Detect which cell encompasses the target text, then output its (x, y) center coordinate. 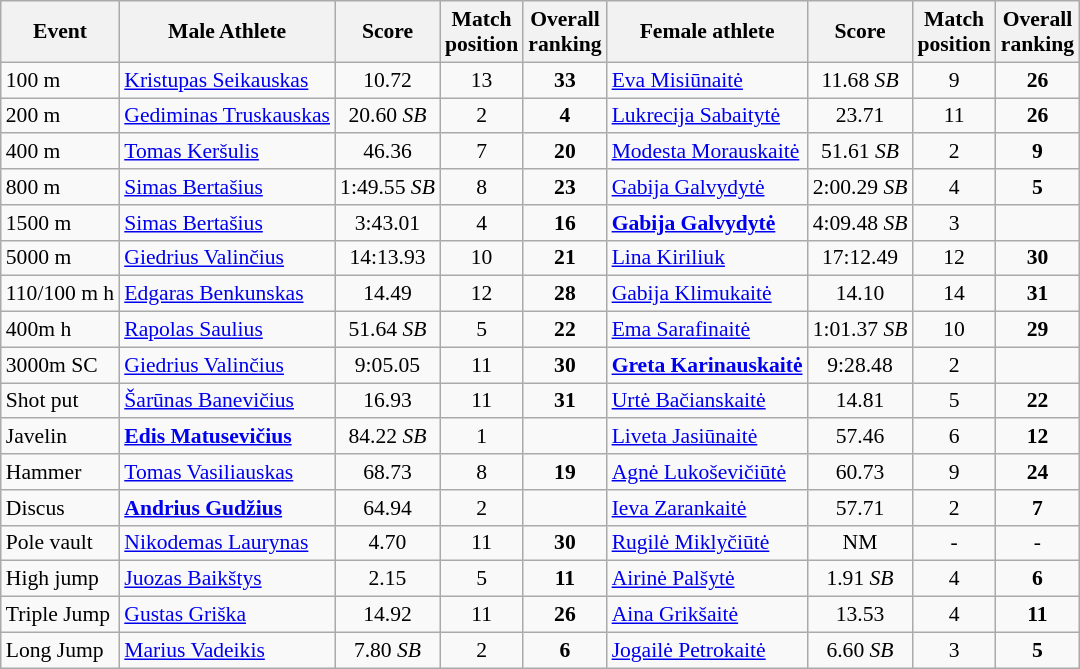
Urtė Bačianskaitė (708, 401)
17:12.49 (860, 258)
14.92 (388, 615)
High jump (60, 579)
Nikodemas Laurynas (227, 543)
800 m (60, 187)
16.93 (388, 401)
100 m (60, 80)
Rapolas Saulius (227, 330)
Shot put (60, 401)
10.72 (388, 80)
200 m (60, 116)
6.60 SB (860, 650)
NM (860, 543)
Lina Kiriliuk (708, 258)
51.61 SB (860, 152)
84.22 SB (388, 437)
57.71 (860, 508)
Gustas Griška (227, 615)
14 (954, 294)
Ieva Zarankaitė (708, 508)
Eva Misiūnaitė (708, 80)
Triple Jump (60, 615)
Liveta Jasiūnaitė (708, 437)
Discus (60, 508)
1:49.55 SB (388, 187)
Šarūnas Banevičius (227, 401)
1 (482, 437)
400 m (60, 152)
Ema Sarafinaitė (708, 330)
46.36 (388, 152)
1:01.37 SB (860, 330)
Jogailė Petrokaitė (708, 650)
20.60 SB (388, 116)
3000m SC (60, 365)
29 (1038, 330)
1.91 SB (860, 579)
Rugilė Miklyčiūtė (708, 543)
Edgaras Benkunskas (227, 294)
Andrius Gudžius (227, 508)
Edis Matusevičius (227, 437)
Gediminas Truskauskas (227, 116)
9:05.05 (388, 365)
16 (564, 223)
5000 m (60, 258)
24 (1038, 472)
Modesta Morauskaitė (708, 152)
1500 m (60, 223)
13.53 (860, 615)
14.81 (860, 401)
Javelin (60, 437)
Female athlete (708, 32)
Male Athlete (227, 32)
68.73 (388, 472)
Tomas Vasiliauskas (227, 472)
2:00.29 SB (860, 187)
23 (564, 187)
Kristupas Seikauskas (227, 80)
Marius Vadeikis (227, 650)
23.71 (860, 116)
Pole vault (60, 543)
14.49 (388, 294)
2.15 (388, 579)
Airinė Palšytė (708, 579)
Juozas Baikštys (227, 579)
33 (564, 80)
14:13.93 (388, 258)
3:43.01 (388, 223)
11.68 SB (860, 80)
400m h (60, 330)
51.64 SB (388, 330)
57.46 (860, 437)
13 (482, 80)
19 (564, 472)
14.10 (860, 294)
Long Jump (60, 650)
60.73 (860, 472)
110/100 m h (60, 294)
Event (60, 32)
64.94 (388, 508)
4:09.48 SB (860, 223)
28 (564, 294)
Hammer (60, 472)
9:28.48 (860, 365)
21 (564, 258)
Lukrecija Sabaitytė (708, 116)
Tomas Keršulis (227, 152)
Greta Karinauskaitė (708, 365)
Agnė Lukoševičiūtė (708, 472)
20 (564, 152)
7.80 SB (388, 650)
Aina Grikšaitė (708, 615)
Gabija Klimukaitė (708, 294)
4.70 (388, 543)
